Return (X, Y) of the center of cell containing provided text 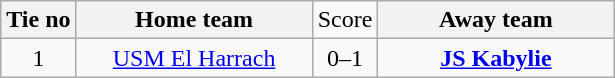
1 (38, 58)
Tie no (38, 20)
0–1 (345, 58)
JS Kabylie (496, 58)
Home team (194, 20)
USM El Harrach (194, 58)
Away team (496, 20)
Score (345, 20)
